Find where the given text appears and provide that cell's center as (x, y) coordinate. 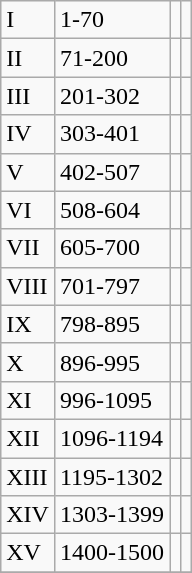
303-401 (112, 134)
XII (28, 438)
VII (28, 248)
1400-1500 (112, 553)
XIV (28, 515)
X (28, 362)
II (28, 58)
71-200 (112, 58)
402-507 (112, 172)
XV (28, 553)
896-995 (112, 362)
IX (28, 324)
1-70 (112, 20)
605-700 (112, 248)
508-604 (112, 210)
996-1095 (112, 400)
III (28, 96)
XI (28, 400)
1303-1399 (112, 515)
VIII (28, 286)
XIII (28, 477)
VI (28, 210)
I (28, 20)
1096-1194 (112, 438)
1195-1302 (112, 477)
701-797 (112, 286)
798-895 (112, 324)
201-302 (112, 96)
V (28, 172)
IV (28, 134)
